Detect which cell encompasses the target text, then output its [X, Y] center coordinate. 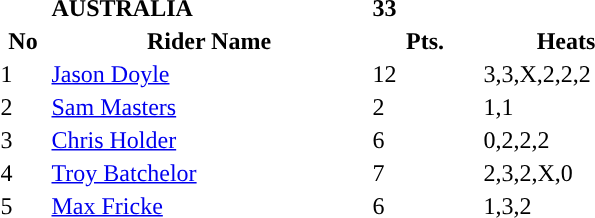
2 [425, 107]
Jason Doyle [209, 74]
Chris Holder [209, 140]
Sam Masters [209, 107]
Troy Batchelor [209, 173]
Pts. [425, 41]
7 [425, 173]
6 [425, 140]
12 [425, 74]
Rider Name [209, 41]
